Extract the (X, Y) coordinate from the center of the cell holding the provided text.  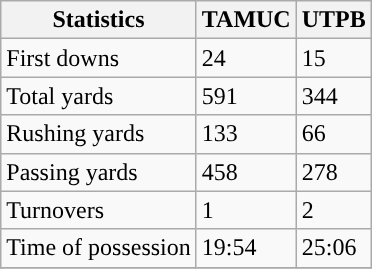
591 (246, 96)
First downs (99, 58)
UTPB (334, 20)
Statistics (99, 20)
Rushing yards (99, 134)
TAMUC (246, 20)
458 (246, 172)
Turnovers (99, 210)
15 (334, 58)
19:54 (246, 248)
66 (334, 134)
1 (246, 210)
133 (246, 134)
Time of possession (99, 248)
2 (334, 210)
Total yards (99, 96)
24 (246, 58)
25:06 (334, 248)
344 (334, 96)
Passing yards (99, 172)
278 (334, 172)
